Extract the (x, y) coordinate from the center of the cell holding the provided text.  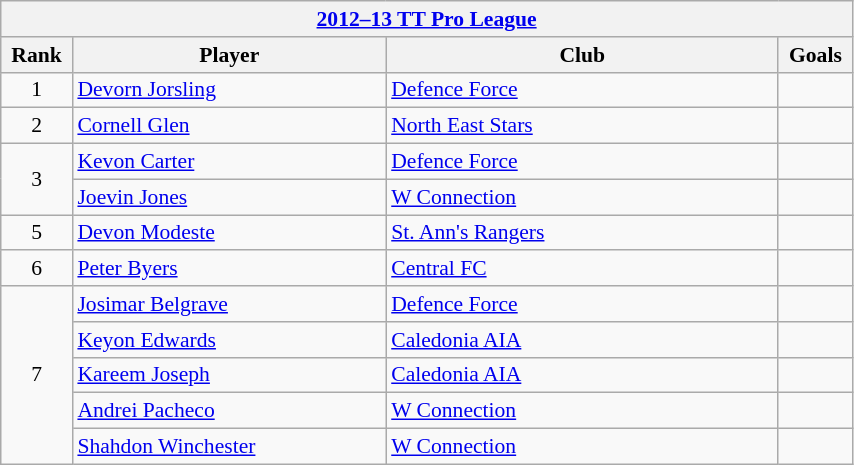
Joevin Jones (229, 197)
Kareem Joseph (229, 375)
Andrei Pacheco (229, 411)
7 (37, 375)
Player (229, 55)
Keyon Edwards (229, 340)
Devon Modeste (229, 233)
Shahdon Winchester (229, 447)
2 (37, 126)
6 (37, 269)
3 (37, 180)
1 (37, 90)
5 (37, 233)
St. Ann's Rangers (582, 233)
Goals (815, 55)
Rank (37, 55)
Devorn Jorsling (229, 90)
Central FC (582, 269)
Josimar Belgrave (229, 304)
Kevon Carter (229, 162)
North East Stars (582, 126)
Club (582, 55)
Peter Byers (229, 269)
2012–13 TT Pro League (427, 19)
Cornell Glen (229, 126)
